Return (X, Y) of the center of cell containing provided text 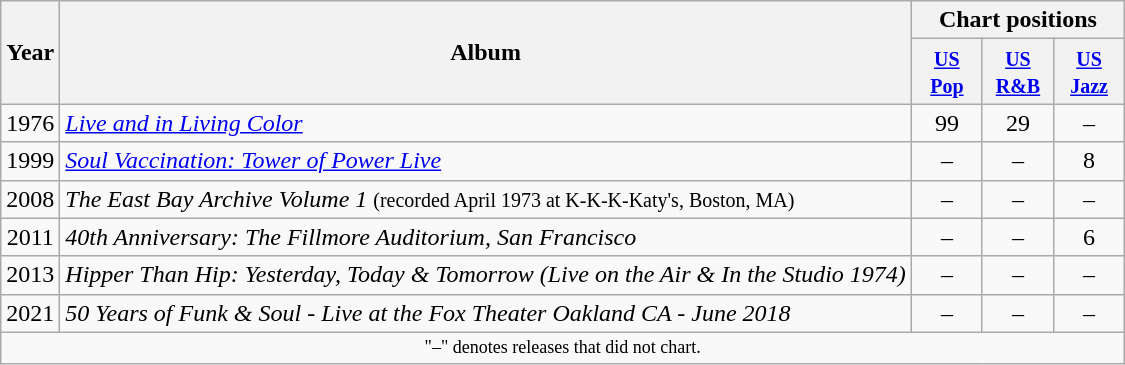
6 (1088, 237)
The East Bay Archive Volume 1 (recorded April 1973 at K-K-K-Katy's, Boston, MA) (486, 199)
2011 (30, 237)
"–" denotes releases that did not chart. (563, 348)
Chart positions (1018, 20)
2021 (30, 313)
Year (30, 52)
1999 (30, 161)
8 (1088, 161)
Album (486, 52)
Live and in Living Color (486, 123)
Soul Vaccination: Tower of Power Live (486, 161)
50 Years of Funk & Soul - Live at the Fox Theater Oakland CA - June 2018 (486, 313)
29 (1018, 123)
US Jazz (1088, 72)
99 (946, 123)
2008 (30, 199)
US R&B (1018, 72)
Hipper Than Hip: Yesterday, Today & Tomorrow (Live on the Air & In the Studio 1974) (486, 275)
40th Anniversary: The Fillmore Auditorium, San Francisco (486, 237)
1976 (30, 123)
US Pop (946, 72)
2013 (30, 275)
